Pinpoint the cell where the given text exists, returning its (x, y) midpoint coordinate. 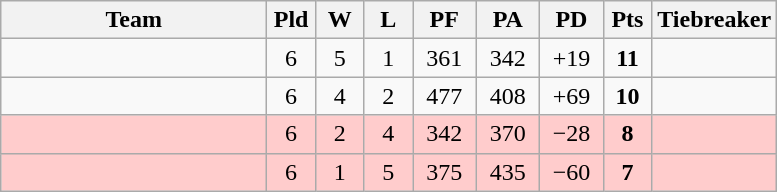
8 (628, 134)
Team (134, 20)
435 (508, 172)
7 (628, 172)
−28 (572, 134)
408 (508, 96)
11 (628, 58)
L (388, 20)
+19 (572, 58)
PD (572, 20)
477 (444, 96)
10 (628, 96)
370 (508, 134)
361 (444, 58)
Tiebreaker (714, 20)
−60 (572, 172)
Pts (628, 20)
Pld (292, 20)
375 (444, 172)
+69 (572, 96)
W (340, 20)
PA (508, 20)
PF (444, 20)
